Output the (x, y) coordinate of the center of the cell containing the given text.  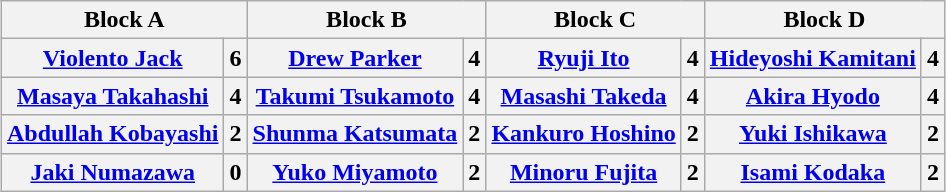
6 (236, 58)
Violento Jack (112, 58)
Yuko Miyamoto (355, 172)
Drew Parker (355, 58)
Block C (595, 20)
Hideyoshi Kamitani (812, 58)
Akira Hyodo (812, 96)
Block A (124, 20)
Shunma Katsumata (355, 134)
Masashi Takeda (584, 96)
Takumi Tsukamoto (355, 96)
Yuki Ishikawa (812, 134)
0 (236, 172)
Minoru Fujita (584, 172)
Abdullah Kobayashi (112, 134)
Kankuro Hoshino (584, 134)
Block B (366, 20)
Isami Kodaka (812, 172)
Masaya Takahashi (112, 96)
Block D (824, 20)
Ryuji Ito (584, 58)
Jaki Numazawa (112, 172)
